Detect which cell encompasses the target text, then output its [X, Y] center coordinate. 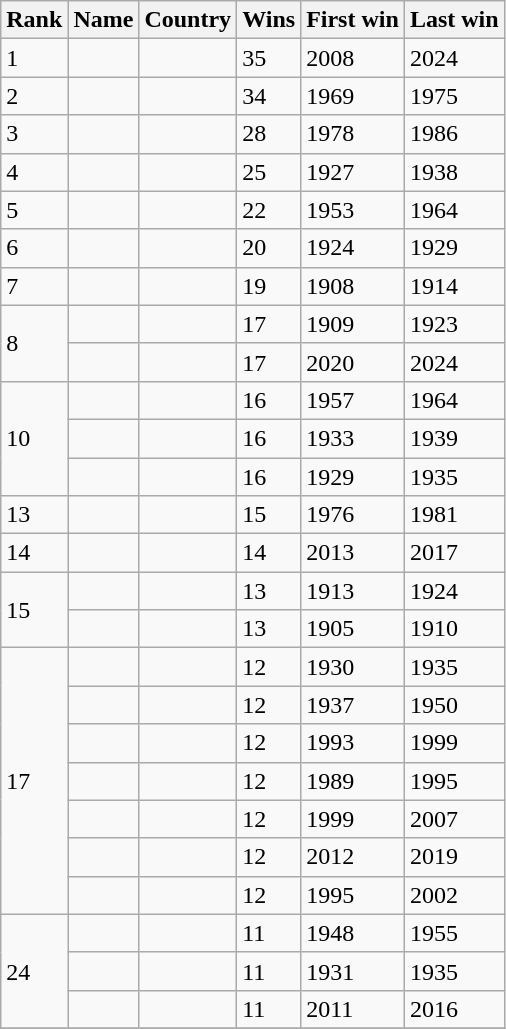
1933 [353, 438]
1909 [353, 324]
1939 [454, 438]
5 [34, 210]
7 [34, 286]
1989 [353, 781]
1923 [454, 324]
1913 [353, 591]
1910 [454, 629]
1914 [454, 286]
1948 [353, 933]
Last win [454, 20]
2016 [454, 1009]
Wins [269, 20]
1 [34, 58]
1938 [454, 172]
24 [34, 971]
25 [269, 172]
2008 [353, 58]
2019 [454, 857]
8 [34, 343]
Country [188, 20]
2 [34, 96]
1993 [353, 743]
4 [34, 172]
1978 [353, 134]
1975 [454, 96]
2007 [454, 819]
Rank [34, 20]
22 [269, 210]
1981 [454, 515]
1953 [353, 210]
3 [34, 134]
2020 [353, 362]
20 [269, 248]
1927 [353, 172]
2013 [353, 553]
1905 [353, 629]
2011 [353, 1009]
1930 [353, 667]
35 [269, 58]
19 [269, 286]
1950 [454, 705]
2002 [454, 895]
1969 [353, 96]
1986 [454, 134]
1955 [454, 933]
1908 [353, 286]
28 [269, 134]
2017 [454, 553]
Name [104, 20]
1937 [353, 705]
1976 [353, 515]
1957 [353, 400]
10 [34, 438]
First win [353, 20]
6 [34, 248]
34 [269, 96]
1931 [353, 971]
2012 [353, 857]
